Search for the cell housing the specified text and yield its (X, Y) center coordinate. 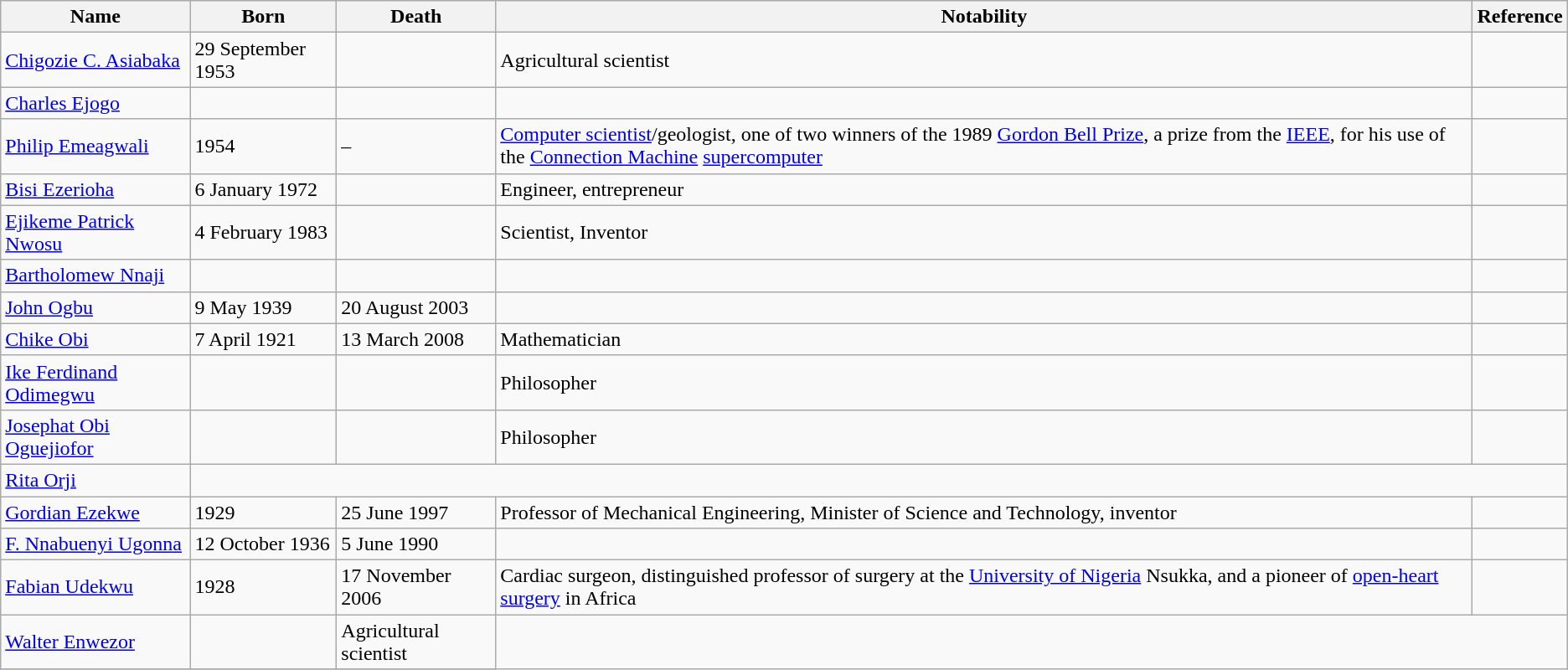
Philip Emeagwali (95, 146)
Walter Enwezor (95, 642)
4 February 1983 (263, 233)
Cardiac surgeon, distinguished professor of surgery at the University of Nigeria Nsukka, and a pioneer of open-heart surgery in Africa (984, 588)
17 November 2006 (416, 588)
Bartholomew Nnaji (95, 276)
Fabian Udekwu (95, 588)
Chike Obi (95, 339)
– (416, 146)
7 April 1921 (263, 339)
Josephat Obi Oguejiofor (95, 437)
Scientist, Inventor (984, 233)
Professor of Mechanical Engineering, Minister of Science and Technology, inventor (984, 512)
13 March 2008 (416, 339)
Bisi Ezerioha (95, 189)
Ike Ferdinand Odimegwu (95, 382)
John Ogbu (95, 307)
9 May 1939 (263, 307)
1928 (263, 588)
Reference (1519, 17)
20 August 2003 (416, 307)
1954 (263, 146)
Rita Orji (95, 480)
Engineer, entrepreneur (984, 189)
6 January 1972 (263, 189)
Notability (984, 17)
1929 (263, 512)
Mathematician (984, 339)
29 September 1953 (263, 60)
Charles Ejogo (95, 103)
Ejikeme Patrick Nwosu (95, 233)
5 June 1990 (416, 544)
Gordian Ezekwe (95, 512)
25 June 1997 (416, 512)
Death (416, 17)
12 October 1936 (263, 544)
Name (95, 17)
Chigozie C. Asiabaka (95, 60)
F. Nnabuenyi Ugonna (95, 544)
Born (263, 17)
